Scan for the cell matching the given text and deliver its (X, Y) coordinate at center. 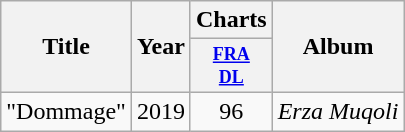
Album (338, 47)
Title (66, 47)
Erza Muqoli (338, 111)
FRADL (231, 66)
Year (160, 47)
2019 (160, 111)
Charts (231, 20)
96 (231, 111)
"Dommage" (66, 111)
